Provide the (X, Y) coordinate of the cell's center where the given text is located.  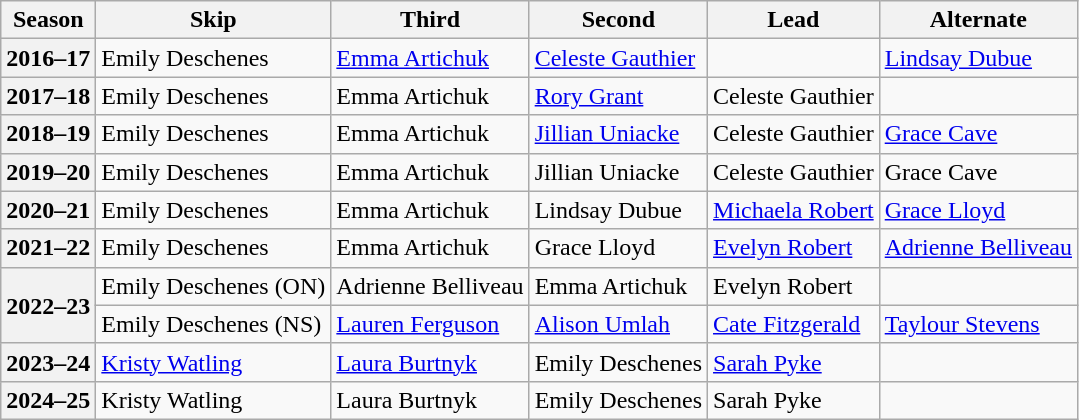
Emily Deschenes (ON) (214, 286)
2017–18 (48, 96)
Season (48, 20)
Taylour Stevens (978, 324)
2020–21 (48, 210)
2024–25 (48, 400)
Rory Grant (618, 96)
Lauren Ferguson (430, 324)
2021–22 (48, 248)
Third (430, 20)
2023–24 (48, 362)
Lead (794, 20)
Skip (214, 20)
Second (618, 20)
Michaela Robert (794, 210)
Alternate (978, 20)
Cate Fitzgerald (794, 324)
Emily Deschenes (NS) (214, 324)
2019–20 (48, 172)
2018–19 (48, 134)
2022–23 (48, 305)
2016–17 (48, 58)
Alison Umlah (618, 324)
